Search for the cell housing the specified text and yield its (X, Y) center coordinate. 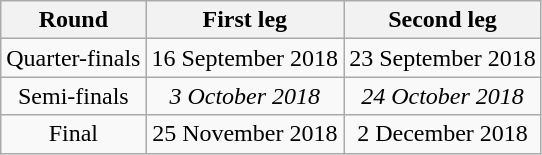
Semi-finals (74, 96)
Quarter-finals (74, 58)
3 October 2018 (245, 96)
24 October 2018 (443, 96)
2 December 2018 (443, 134)
25 November 2018 (245, 134)
Final (74, 134)
First leg (245, 20)
Round (74, 20)
16 September 2018 (245, 58)
23 September 2018 (443, 58)
Second leg (443, 20)
